Search for the cell housing the specified text and yield its (X, Y) center coordinate. 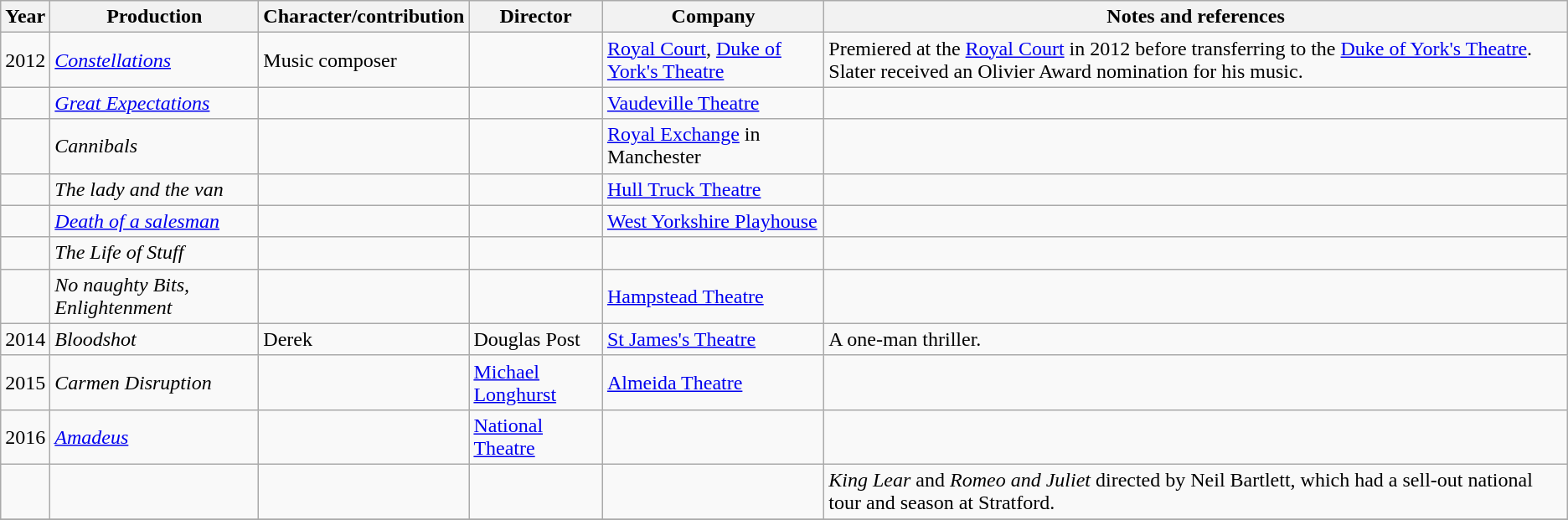
Great Expectations (154, 103)
Constellations (154, 60)
Almeida Theatre (713, 382)
2015 (25, 382)
Company (713, 17)
The lady and the van (154, 189)
Premiered at the Royal Court in 2012 before transferring to the Duke of York's Theatre. Slater received an Olivier Award nomination for his music. (1196, 60)
Michael Longhurst (536, 382)
Character/contribution (364, 17)
Hampstead Theatre (713, 296)
Derek (364, 339)
King Lear and Romeo and Juliet directed by Neil Bartlett, which had a sell-out national tour and season at Stratford. (1196, 491)
Bloodshot (154, 339)
2016 (25, 437)
The Life of Stuff (154, 253)
Vaudeville Theatre (713, 103)
Production (154, 17)
Director (536, 17)
Year (25, 17)
Hull Truck Theatre (713, 189)
Notes and references (1196, 17)
2012 (25, 60)
West Yorkshire Playhouse (713, 221)
No naughty Bits, Enlightenment (154, 296)
Death of a salesman (154, 221)
Amadeus (154, 437)
Cannibals (154, 146)
National Theatre (536, 437)
Carmen Disruption (154, 382)
Royal Exchange in Manchester (713, 146)
St James's Theatre (713, 339)
A one-man thriller. (1196, 339)
Royal Court, Duke of York's Theatre (713, 60)
Music composer (364, 60)
Douglas Post (536, 339)
2014 (25, 339)
